Determine the (x, y) coordinate at the center of the cell enclosing the given text.  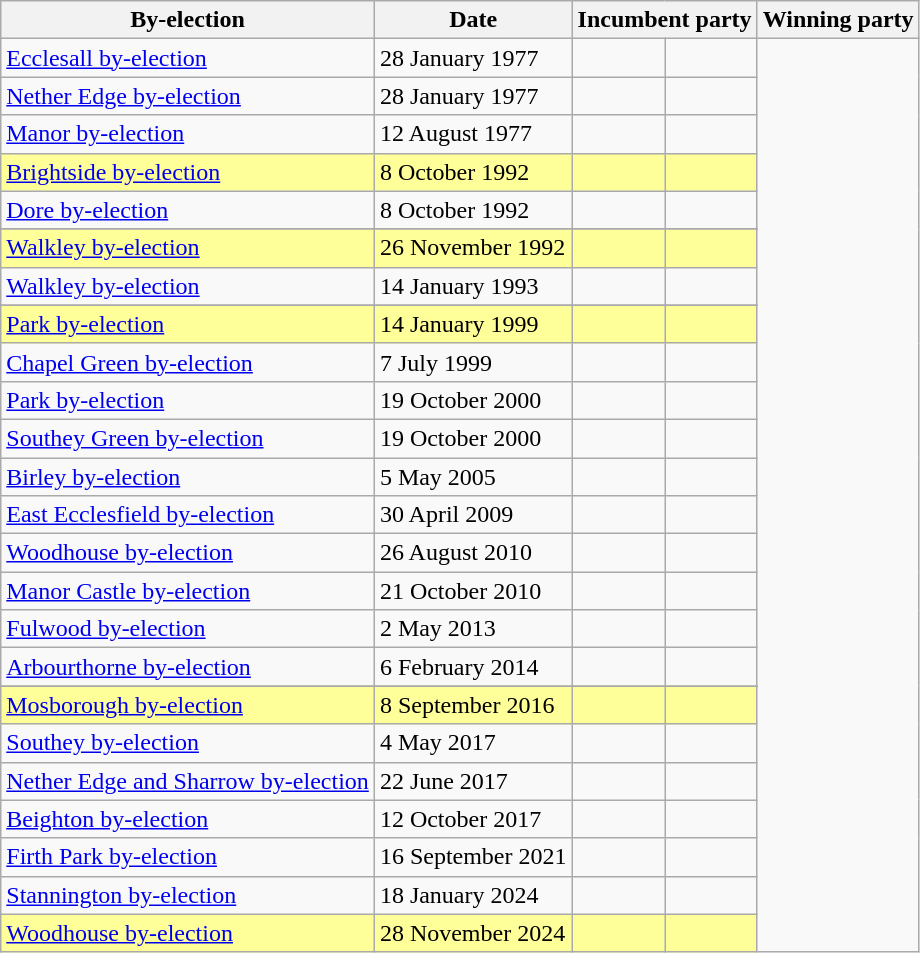
5 May 2005 (473, 477)
Southey Green by-election (188, 438)
Nether Edge by-election (188, 96)
21 October 2010 (473, 591)
22 June 2017 (473, 781)
Beighton by-election (188, 819)
Birley by-election (188, 477)
Manor Castle by-election (188, 591)
Fulwood by-election (188, 629)
28 November 2024 (473, 933)
12 October 2017 (473, 819)
Ecclesall by-election (188, 58)
Brightside by-election (188, 172)
12 August 1977 (473, 134)
Stannington by-election (188, 895)
18 January 2024 (473, 895)
By-election (188, 20)
14 January 1999 (473, 324)
Arbourthorne by-election (188, 667)
14 January 1993 (473, 286)
7 July 1999 (473, 362)
Date (473, 20)
8 September 2016 (473, 705)
Nether Edge and Sharrow by-election (188, 781)
Chapel Green by-election (188, 362)
4 May 2017 (473, 743)
6 February 2014 (473, 667)
2 May 2013 (473, 629)
Winning party (838, 20)
26 August 2010 (473, 553)
Incumbent party (664, 20)
Mosborough by-election (188, 705)
Southey by-election (188, 743)
Firth Park by-election (188, 857)
Dore by-election (188, 210)
26 November 1992 (473, 248)
Manor by-election (188, 134)
East Ecclesfield by-election (188, 515)
16 September 2021 (473, 857)
30 April 2009 (473, 515)
